Provide the (X, Y) coordinate of the cell's center where the given text is located.  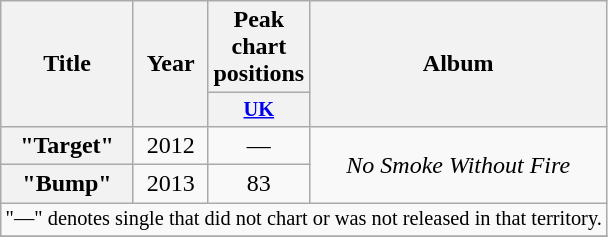
"Bump" (68, 184)
— (259, 145)
Album (458, 64)
2012 (170, 145)
UK (259, 110)
Title (68, 64)
Peak chart positions (259, 47)
No Smoke Without Fire (458, 164)
Year (170, 64)
"—" denotes single that did not chart or was not released in that territory. (304, 220)
2013 (170, 184)
83 (259, 184)
"Target" (68, 145)
